Scan for the cell matching the given text and deliver its (X, Y) coordinate at center. 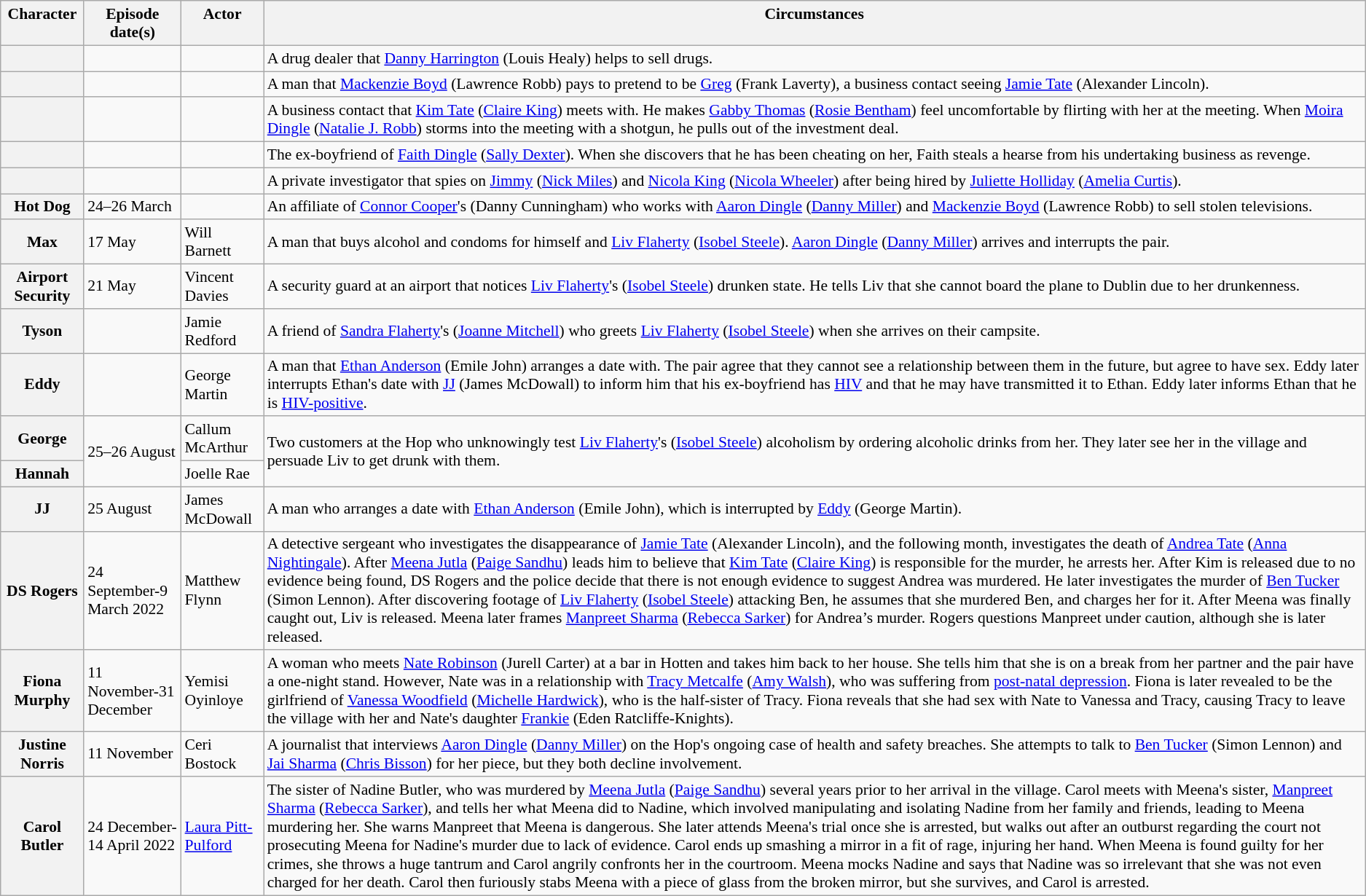
Circumstances (815, 23)
Hannah (42, 474)
Vincent Davies (223, 287)
DS Rogers (42, 590)
25 August (133, 508)
Hot Dog (42, 207)
Episode date(s) (133, 23)
George (42, 439)
Ceri Bostock (223, 755)
JJ (42, 508)
Carol Butler (42, 836)
Airport Security (42, 287)
24 December-14 April 2022 (133, 836)
A friend of Sandra Flaherty's (Joanne Mitchell) who greets Liv Flaherty (Isobel Steele) when she arrives on their campsite. (815, 331)
Matthew Flynn (223, 590)
Justine Norris (42, 755)
Laura Pitt-Pulford (223, 836)
Character (42, 23)
25–26 August (133, 452)
Fiona Murphy (42, 691)
17 May (133, 242)
A private investigator that spies on Jimmy (Nick Miles) and Nicola King (Nicola Wheeler) after being hired by Juliette Holliday (Amelia Curtis). (815, 181)
Tyson (42, 331)
A man who arranges a date with Ethan Anderson (Emile John), which is interrupted by Eddy (George Martin). (815, 508)
Callum McArthur (223, 439)
Will Barnett (223, 242)
24–26 March (133, 207)
11 November-31 December (133, 691)
Yemisi Oyinloye (223, 691)
A man that Mackenzie Boyd (Lawrence Robb) pays to pretend to be Greg (Frank Laverty), a business contact seeing Jamie Tate (Alexander Lincoln). (815, 85)
George Martin (223, 385)
Max (42, 242)
James McDowall (223, 508)
A man that buys alcohol and condoms for himself and Liv Flaherty (Isobel Steele). Aaron Dingle (Danny Miller) arrives and interrupts the pair. (815, 242)
Jamie Redford (223, 331)
A drug dealer that Danny Harrington (Louis Healy) helps to sell drugs. (815, 58)
11 November (133, 755)
Eddy (42, 385)
Joelle Rae (223, 474)
24 September-9 March 2022 (133, 590)
Actor (223, 23)
21 May (133, 287)
